Return the (x, y) coordinate for the center point of the cell that contains the specified text.  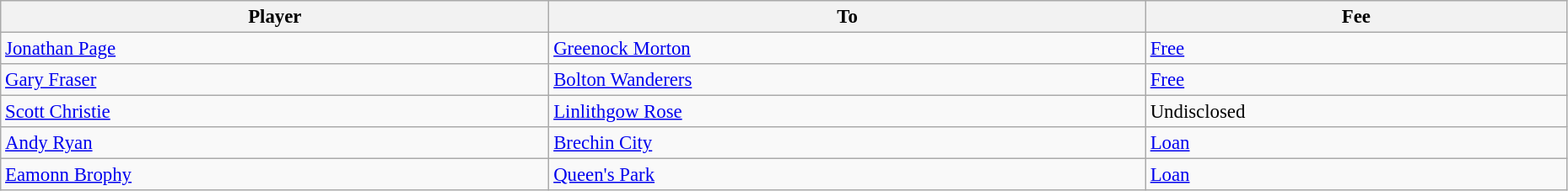
Bolton Wanderers (848, 80)
Scott Christie (275, 112)
Queen's Park (848, 175)
Undisclosed (1356, 112)
To (848, 17)
Fee (1356, 17)
Brechin City (848, 143)
Eamonn Brophy (275, 175)
Jonathan Page (275, 49)
Gary Fraser (275, 80)
Player (275, 17)
Greenock Morton (848, 49)
Andy Ryan (275, 143)
Linlithgow Rose (848, 112)
